Pinpoint the cell where the given text exists, returning its (X, Y) midpoint coordinate. 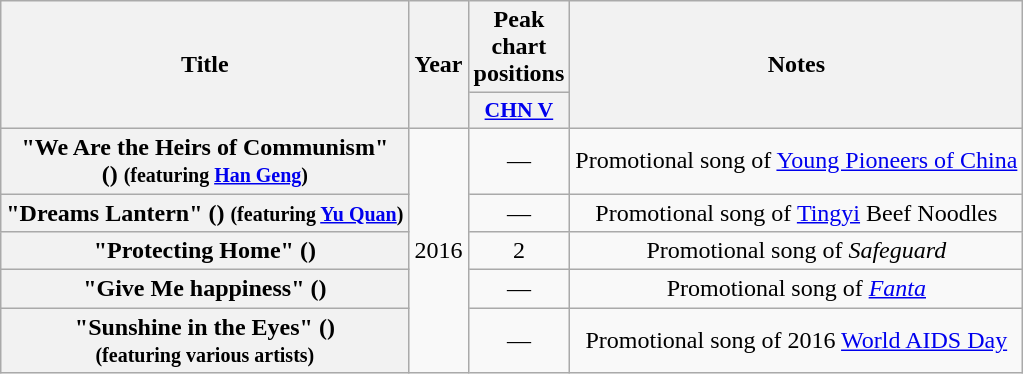
Promotional song of Fanta (796, 289)
Title (205, 65)
"Protecting Home" () (205, 251)
Promotional song of Tingyi Beef Noodles (796, 213)
Promotional song of Safeguard (796, 251)
Notes (796, 65)
2016 (438, 250)
2 (519, 251)
"Sunshine in the Eyes" ()(featuring various artists) (205, 340)
Year (438, 65)
Promotional song of 2016 World AIDS Day (796, 340)
Promotional song of Young Pioneers of China (796, 160)
"We Are the Heirs of Communism"() (featuring Han Geng) (205, 160)
Peak chart positions (519, 47)
"Give Me happiness" () (205, 289)
CHN V (519, 111)
"Dreams Lantern" () (featuring Yu Quan) (205, 213)
